From the cell containing the given text, extract its center point as [X, Y] coordinate. 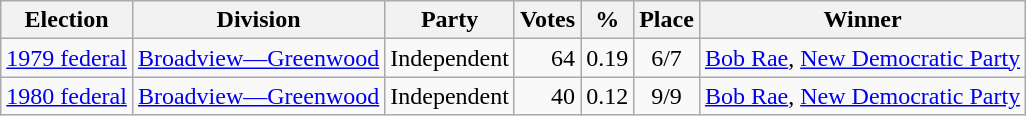
Party [450, 20]
0.12 [608, 96]
1979 federal [67, 58]
Place [667, 20]
Election [67, 20]
1980 federal [67, 96]
Winner [862, 20]
Division [258, 20]
40 [547, 96]
Votes [547, 20]
% [608, 20]
6/7 [667, 58]
9/9 [667, 96]
0.19 [608, 58]
64 [547, 58]
